Scan for the cell matching the given text and deliver its (x, y) coordinate at center. 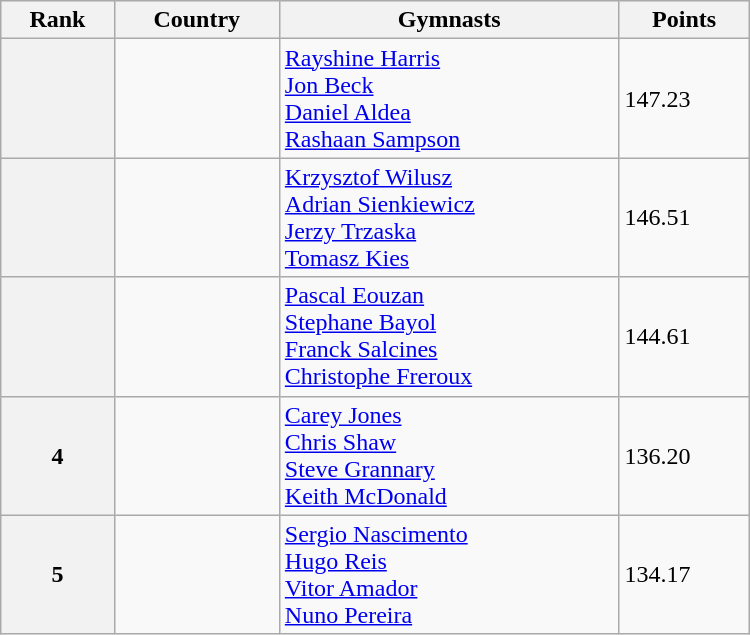
Country (196, 20)
Rank (58, 20)
Gymnasts (449, 20)
146.51 (684, 218)
147.23 (684, 98)
Krzysztof Wilusz Adrian Sienkiewicz Jerzy Trzaska Tomasz Kies (449, 218)
Sergio Nascimento Hugo Reis Vitor Amador Nuno Pereira (449, 574)
136.20 (684, 456)
134.17 (684, 574)
144.61 (684, 336)
Rayshine Harris Jon Beck Daniel Aldea Rashaan Sampson (449, 98)
5 (58, 574)
Carey Jones Chris Shaw Steve Grannary Keith McDonald (449, 456)
4 (58, 456)
Points (684, 20)
Pascal Eouzan Stephane Bayol Franck Salcines Christophe Freroux (449, 336)
